Determine the [x, y] coordinate at the center of the cell enclosing the given text.  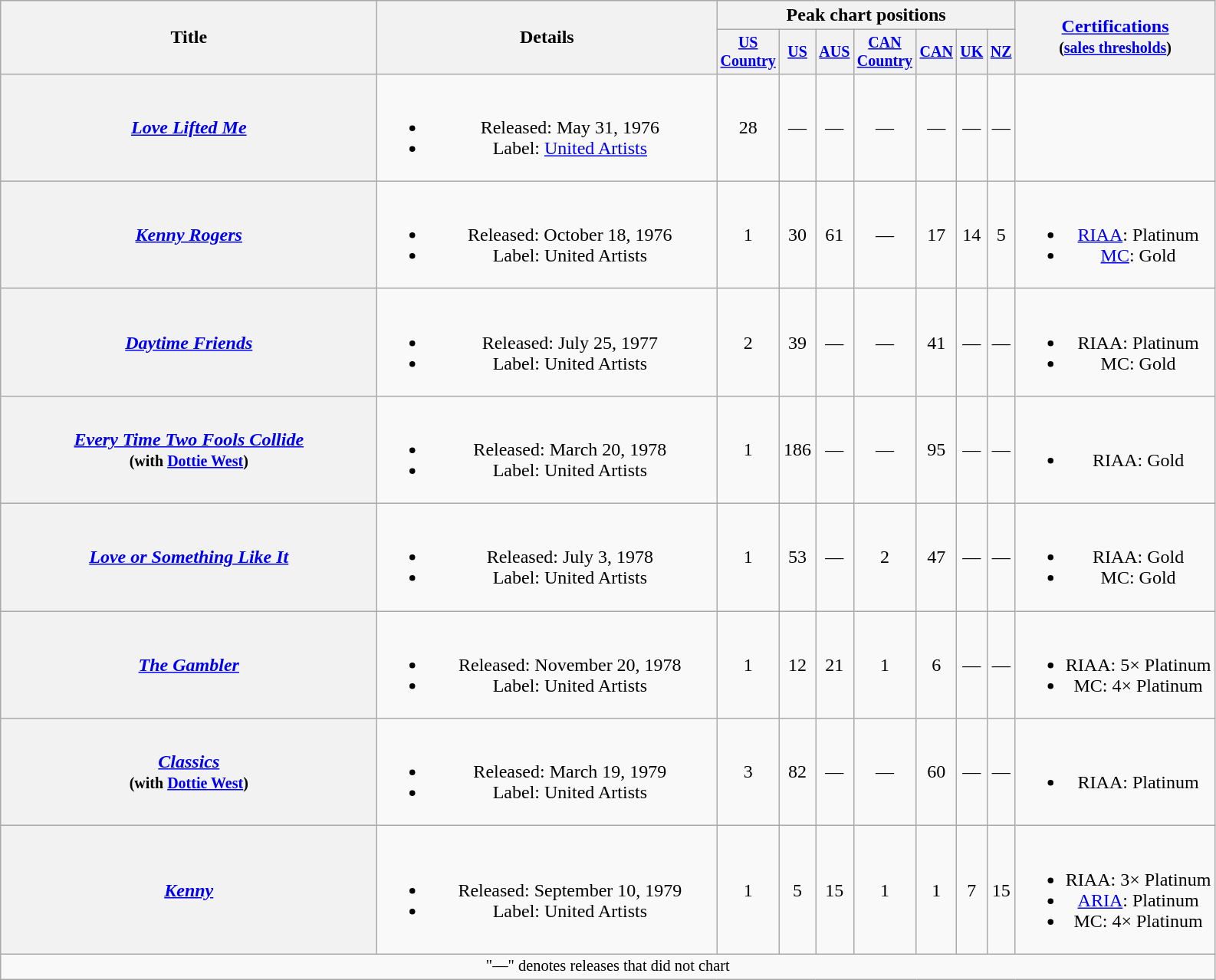
41 [937, 342]
3 [748, 772]
53 [797, 557]
The Gambler [189, 665]
RIAA: GoldMC: Gold [1115, 557]
Released: May 31, 1976Label: United Artists [547, 127]
21 [834, 665]
Title [189, 38]
Kenny [189, 890]
Every Time Two Fools Collide(with Dottie West) [189, 449]
Love Lifted Me [189, 127]
Released: November 20, 1978Label: United Artists [547, 665]
Released: October 18, 1976Label: United Artists [547, 235]
Released: March 19, 1979Label: United Artists [547, 772]
28 [748, 127]
RIAA: Gold [1115, 449]
RIAA: 5× PlatinumMC: 4× Platinum [1115, 665]
CAN [937, 52]
Details [547, 38]
14 [972, 235]
12 [797, 665]
7 [972, 890]
Released: September 10, 1979Label: United Artists [547, 890]
AUS [834, 52]
186 [797, 449]
UK [972, 52]
Love or Something Like It [189, 557]
95 [937, 449]
17 [937, 235]
Released: July 25, 1977Label: United Artists [547, 342]
US [797, 52]
Kenny Rogers [189, 235]
"—" denotes releases that did not chart [608, 967]
Daytime Friends [189, 342]
82 [797, 772]
61 [834, 235]
30 [797, 235]
39 [797, 342]
NZ [1001, 52]
RIAA: Platinum [1115, 772]
Classics(with Dottie West) [189, 772]
Released: July 3, 1978Label: United Artists [547, 557]
RIAA: 3× PlatinumARIA: PlatinumMC: 4× Platinum [1115, 890]
Released: March 20, 1978Label: United Artists [547, 449]
47 [937, 557]
USCountry [748, 52]
CANCountry [885, 52]
60 [937, 772]
Peak chart positions [866, 15]
Certifications(sales thresholds) [1115, 38]
6 [937, 665]
